From the cell containing the given text, extract its center point as (X, Y) coordinate. 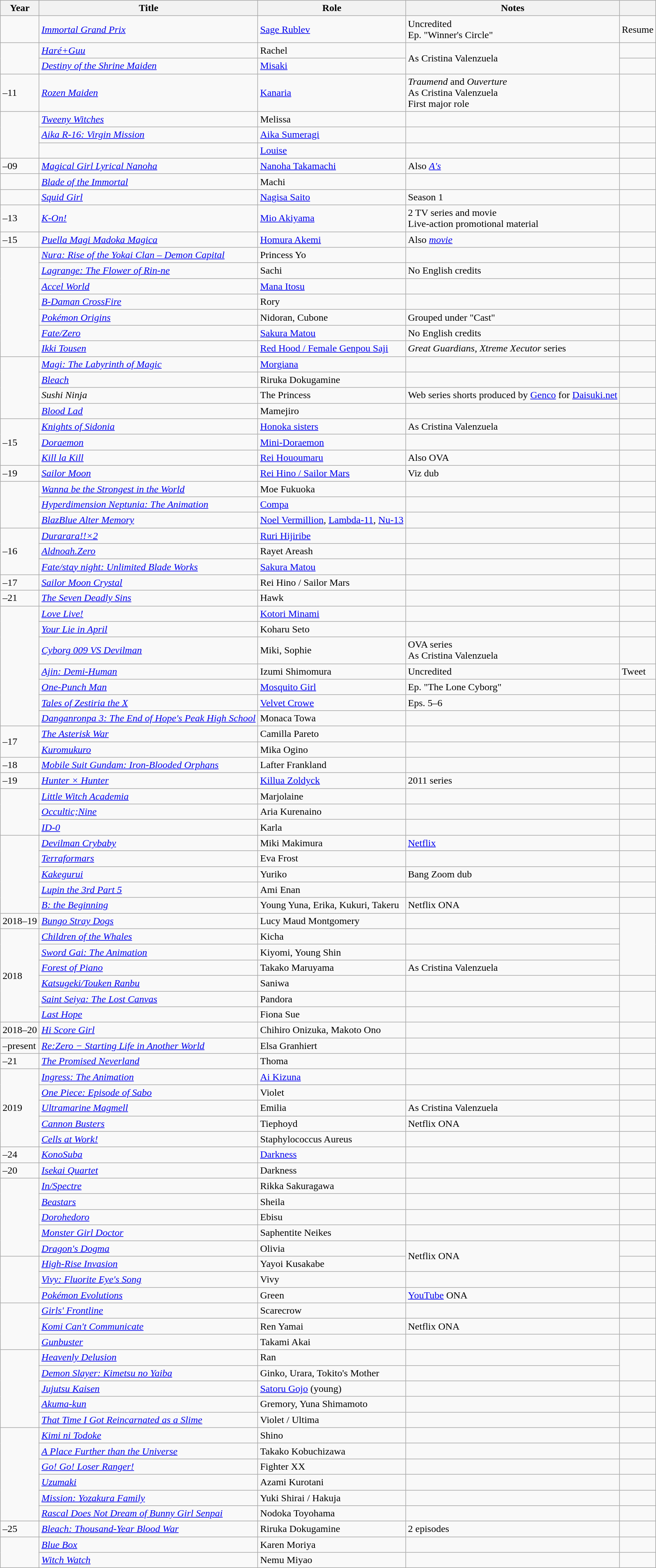
Rayet Areash (332, 551)
2018–19 (20, 921)
Puella Magi Madoka Magica (149, 240)
Ebisu (332, 1217)
Sushi Ninja (149, 395)
Little Witch Academia (149, 796)
One Piece: Episode of Sabo (149, 1092)
Notes (513, 8)
Re:Zero − Starting Life in Another World (149, 1046)
Also A's (513, 166)
Vivy (332, 1280)
–13 (20, 218)
Blue Box (149, 1545)
Lagrange: The Flower of Rin-ne (149, 271)
Koharu Seto (332, 629)
OVA seriesAs Cristina Valenzuela (513, 650)
Gunbuster (149, 1342)
Uncredited (513, 671)
Kill la Kill (149, 458)
Misaki (332, 66)
Bleach (149, 380)
Demon Slayer: Kimetsu no Yaiba (149, 1373)
Sachi (332, 271)
Mio Akiyama (332, 218)
Ingress: The Animation (149, 1077)
Emilia (332, 1108)
–24 (20, 1155)
Moe Fukuoka (332, 489)
Destiny of the Shrine Maiden (149, 66)
Louise (332, 150)
Camilla Pareto (332, 734)
Hawk (332, 598)
Durarara!!×2 (149, 536)
KonoSuba (149, 1155)
BlazBlue Alter Memory (149, 520)
Aika Sumeragi (332, 135)
Shino (332, 1435)
Kicha (332, 936)
Devilman Crybaby (149, 843)
Great Guardians, Xtreme Xecutor series (513, 349)
Fate/Zero (149, 333)
Tweeny Witches (149, 119)
Nodoka Toyohama (332, 1514)
Honoka sisters (332, 426)
Magi: The Labyrinth of Magic (149, 364)
The Promised Neverland (149, 1061)
Mana Itosu (332, 286)
Eva Frost (332, 859)
Hi Score Girl (149, 1030)
Mosquito Girl (332, 687)
Year (20, 8)
Fate/stay night: Unlimited Blade Works (149, 567)
Wanna be the Strongest in the World (149, 489)
Saniwa (332, 983)
Squid Girl (149, 197)
Nidoran, Cubone (332, 317)
Girls' Frontline (149, 1311)
Role (332, 8)
–25 (20, 1529)
2018 (20, 975)
Pandora (332, 999)
One-Punch Man (149, 687)
Lucy Maud Montgomery (332, 921)
B-Daman CrossFire (149, 302)
UncreditedEp. "Winner's Circle" (513, 29)
Mamejiro (332, 411)
Saint Seiya: The Lost Canvas (149, 999)
Mobile Suit Gundam: Iron-Blooded Orphans (149, 765)
Resume (638, 29)
Children of the Whales (149, 936)
–16 (20, 551)
Grouped under "Cast" (513, 317)
Elsa Granhiert (332, 1046)
Rascal Does Not Dream of Bunny Girl Senpai (149, 1514)
Sailor Moon Crystal (149, 582)
Also OVA (513, 458)
Staphylococcus Aureus (332, 1139)
Mika Ogino (332, 749)
Komi Can't Communicate (149, 1326)
Traumend and OuvertureAs Cristina Valenzuela First major role (513, 93)
Akuma-kun (149, 1404)
Takako Kobuchizawa (332, 1451)
Nanoha Takamachi (332, 166)
Killua Zoldyck (332, 781)
Ikki Tousen (149, 349)
2 episodes (513, 1529)
Kotori Minami (332, 614)
Young Yuna, Erika, Kukuri, Takeru (332, 905)
Violet / Ultima (332, 1420)
Heavenly Delusion (149, 1357)
Last Hope (149, 1015)
Monster Girl Doctor (149, 1233)
Kakegurui (149, 874)
Uzumaki (149, 1482)
Ai Kizuna (332, 1077)
Bleach: Thousand-Year Blood War (149, 1529)
Nura: Rise of the Yokai Clan – Demon Capital (149, 255)
Yuriko (332, 874)
Your Lie in April (149, 629)
Marjolaine (332, 796)
–18 (20, 765)
Aika R-16: Virgin Mission (149, 135)
Fiona Sue (332, 1015)
Blood Lad (149, 411)
2019 (20, 1108)
Machi (332, 181)
Azami Kurotani (332, 1482)
Bang Zoom dub (513, 874)
Tales of Zestiria the X (149, 702)
–11 (20, 93)
–20 (20, 1170)
Kiyomi, Young Shin (332, 952)
Hyperdimension Neptunia: The Animation (149, 505)
Thoma (332, 1061)
Ep. "The Lone Cyborg" (513, 687)
Cyborg 009 VS Devilman (149, 650)
Magical Girl Lyrical Nanoha (149, 166)
Scarecrow (332, 1311)
Rozen Maiden (149, 93)
Chihiro Onizuka, Makoto Ono (332, 1030)
Miki Makimura (332, 843)
Immortal Grand Prix (149, 29)
Ajin: Demi-Human (149, 671)
Sailor Moon (149, 473)
Love Live! (149, 614)
Witch Watch (149, 1560)
Ren Yamai (332, 1326)
Izumi Shimomura (332, 671)
Velvet Crowe (332, 702)
Jujutsu Kaisen (149, 1389)
Ginko, Urara, Tokito's Mother (332, 1373)
Viz dub (513, 473)
Noel Vermillion, Lambda-11, Nu-13 (332, 520)
ID-0 (149, 827)
Doraemon (149, 442)
Yuki Shirai / Hakuja (332, 1498)
Ami Enan (332, 890)
Fighter XX (332, 1466)
Violet (332, 1092)
Gremory, Yuna Shimamoto (332, 1404)
YouTube ONA (513, 1295)
Yayoi Kusakabe (332, 1264)
Isekai Quartet (149, 1170)
Bungo Stray Dogs (149, 921)
Sage Rublev (332, 29)
The Seven Deadly Sins (149, 598)
That Time I Got Reincarnated as a Slime (149, 1420)
Green (332, 1295)
Ran (332, 1357)
Beastars (149, 1201)
Title (149, 8)
Takako Maruyama (332, 968)
Dragon's Dogma (149, 1248)
Red Hood / Female Genpou Saji (332, 349)
Morgiana (332, 364)
Compa (332, 505)
Homura Akemi (332, 240)
2011 series (513, 781)
Terraformars (149, 859)
Aldnoah.Zero (149, 551)
K-On! (149, 218)
Lupin the 3rd Part 5 (149, 890)
Go! Go! Loser Ranger! (149, 1466)
Kanaria (332, 93)
The Asterisk War (149, 734)
Accel World (149, 286)
Cells at Work! (149, 1139)
Haré+Guu (149, 50)
Ultramarine Magmell (149, 1108)
2 TV series and movieLive-action promotional material (513, 218)
Blade of the Immortal (149, 181)
Katsugeki/Touken Ranbu (149, 983)
Mini-Doraemon (332, 442)
Saphentite Neikes (332, 1233)
Melissa (332, 119)
Sword Gai: The Animation (149, 952)
Cannon Busters (149, 1124)
In/Spectre (149, 1186)
Miki, Sophie (332, 650)
Vivy: Fluorite Eye's Song (149, 1280)
Rei Hououmaru (332, 458)
Also movie (513, 240)
Season 1 (513, 197)
–present (20, 1046)
Dorohedoro (149, 1217)
B: the Beginning (149, 905)
Karen Moriya (332, 1545)
Pokémon Origins (149, 317)
Forest of Piano (149, 968)
Monaca Towa (332, 718)
Web series shorts produced by Genco for Daisuki.net (513, 395)
Nemu Miyao (332, 1560)
Knights of Sidonia (149, 426)
Aria Kurenaino (332, 812)
Satoru Gojo (young) (332, 1389)
–09 (20, 166)
Danganronpa 3: The End of Hope's Peak High School (149, 718)
Karla (332, 827)
Pokémon Evolutions (149, 1295)
Occultic;Nine (149, 812)
Nagisa Saito (332, 197)
A Place Further than the Universe (149, 1451)
Tweet (638, 671)
Netflix (513, 843)
The Princess (332, 395)
2018–20 (20, 1030)
Princess Yo (332, 255)
Sheila (332, 1201)
Rachel (332, 50)
Tiephoyd (332, 1124)
Eps. 5–6 (513, 702)
Kuromukuro (149, 749)
High-Rise Invasion (149, 1264)
Hunter × Hunter (149, 781)
Rory (332, 302)
Rikka Sakuragawa (332, 1186)
Mission: Yozakura Family (149, 1498)
Olivia (332, 1248)
Lafter Frankland (332, 765)
Kimi ni Todoke (149, 1435)
Takami Akai (332, 1342)
Ruri Hijiribe (332, 536)
